Determine the [x, y] coordinate at the center of the cell enclosing the given text.  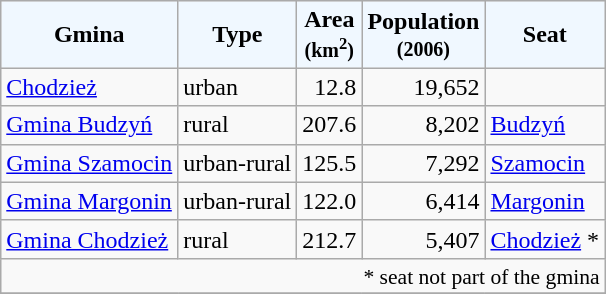
Population(2006) [424, 34]
Seat [545, 34]
Gmina Szamocin [90, 163]
urban [238, 87]
Gmina Margonin [90, 201]
Chodzież [90, 87]
125.5 [330, 163]
Gmina Budzyń [90, 125]
Budzyń [545, 125]
8,202 [424, 125]
6,414 [424, 201]
Chodzież * [545, 239]
Area(km2) [330, 34]
7,292 [424, 163]
Szamocin [545, 163]
5,407 [424, 239]
207.6 [330, 125]
Margonin [545, 201]
Gmina Chodzież [90, 239]
122.0 [330, 201]
12.8 [330, 87]
Type [238, 34]
* seat not part of the gmina [303, 276]
19,652 [424, 87]
212.7 [330, 239]
Gmina [90, 34]
